Search for the cell housing the specified text and yield its [X, Y] center coordinate. 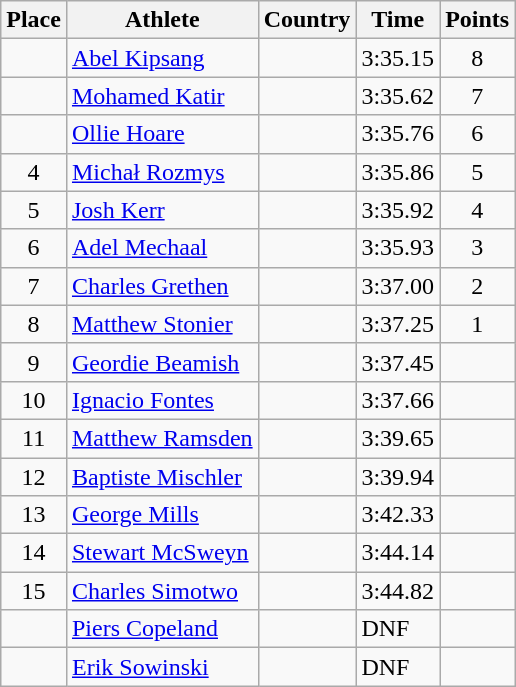
3:42.33 [398, 515]
12 [34, 477]
Stewart McSweyn [162, 553]
3:35.92 [398, 210]
Ignacio Fontes [162, 400]
Adel Mechaal [162, 248]
Athlete [162, 20]
Ollie Hoare [162, 134]
11 [34, 438]
9 [34, 362]
15 [34, 591]
3:35.93 [398, 248]
Josh Kerr [162, 210]
Baptiste Mischler [162, 477]
Time [398, 20]
George Mills [162, 515]
3:37.66 [398, 400]
Matthew Stonier [162, 324]
3:35.86 [398, 172]
3 [478, 248]
3:35.62 [398, 96]
3:44.14 [398, 553]
2 [478, 286]
Points [478, 20]
3:44.82 [398, 591]
Charles Simotwo [162, 591]
14 [34, 553]
1 [478, 324]
3:37.45 [398, 362]
3:39.65 [398, 438]
Erik Sowinski [162, 667]
Matthew Ramsden [162, 438]
Place [34, 20]
3:37.25 [398, 324]
3:35.76 [398, 134]
13 [34, 515]
Country [307, 20]
Piers Copeland [162, 629]
Charles Grethen [162, 286]
Michał Rozmys [162, 172]
Geordie Beamish [162, 362]
3:37.00 [398, 286]
3:35.15 [398, 58]
Mohamed Katir [162, 96]
3:39.94 [398, 477]
10 [34, 400]
Abel Kipsang [162, 58]
